Return the (x, y) coordinate for the center point of the cell that contains the specified text.  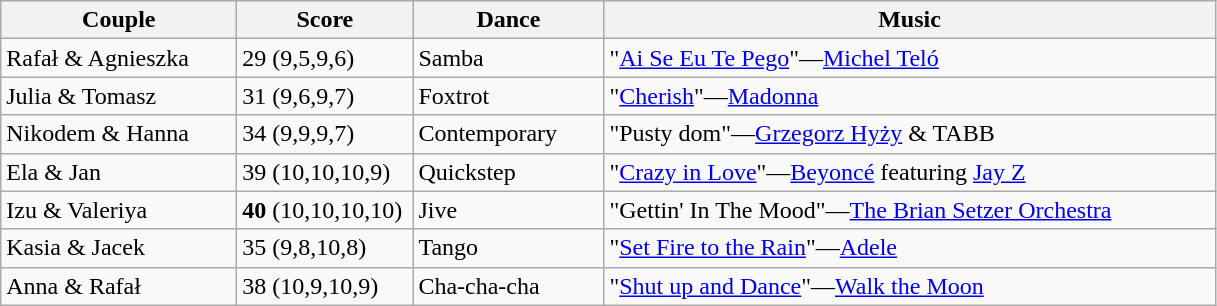
35 (9,8,10,8) (325, 248)
Cha-cha-cha (508, 286)
38 (10,9,10,9) (325, 286)
Music (910, 20)
"Set Fire to the Rain"—Adele (910, 248)
"Cherish"—Madonna (910, 96)
Jive (508, 210)
Contemporary (508, 134)
Dance (508, 20)
"Ai Se Eu Te Pego"—Michel Teló (910, 58)
Kasia & Jacek (119, 248)
Tango (508, 248)
"Gettin' In The Mood"—The Brian Setzer Orchestra (910, 210)
Rafał & Agnieszka (119, 58)
"Crazy in Love"—Beyoncé featuring Jay Z (910, 172)
Score (325, 20)
Julia & Tomasz (119, 96)
Ela & Jan (119, 172)
Samba (508, 58)
31 (9,6,9,7) (325, 96)
Nikodem & Hanna (119, 134)
Foxtrot (508, 96)
"Pusty dom"—Grzegorz Hyży & TABB (910, 134)
39 (10,10,10,9) (325, 172)
Izu & Valeriya (119, 210)
34 (9,9,9,7) (325, 134)
40 (10,10,10,10) (325, 210)
Anna & Rafał (119, 286)
Quickstep (508, 172)
Couple (119, 20)
"Shut up and Dance"—Walk the Moon (910, 286)
29 (9,5,9,6) (325, 58)
